Find where the given text appears and provide that cell's center as [X, Y] coordinate. 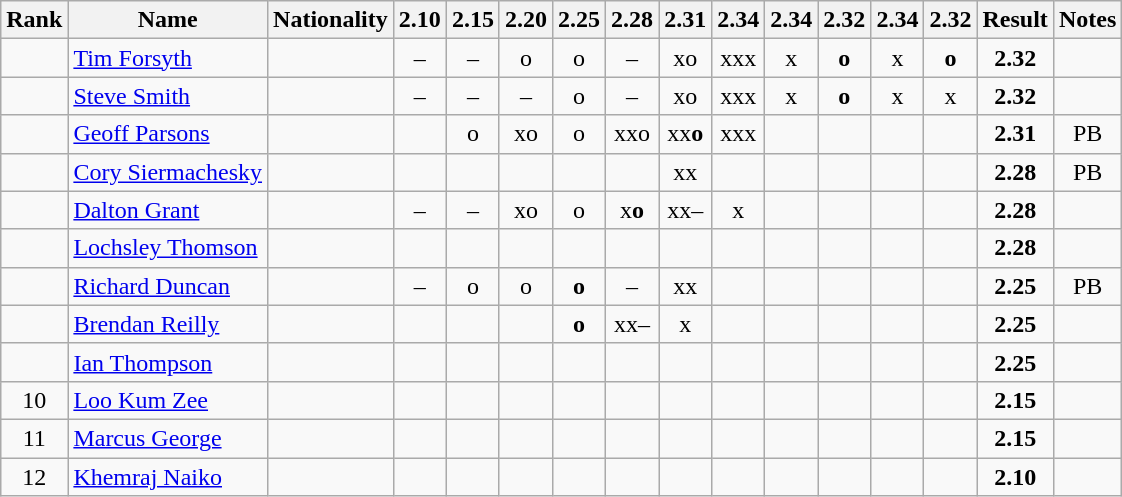
Richard Duncan [168, 286]
Geoff Parsons [168, 134]
Nationality [331, 20]
Rank [34, 20]
Ian Thompson [168, 362]
Name [168, 20]
Loo Kum Zee [168, 400]
Lochsley Thomson [168, 248]
11 [34, 438]
Result [1015, 20]
Brendan Reilly [168, 324]
Cory Siermachesky [168, 172]
Notes [1087, 20]
Tim Forsyth [168, 58]
Khemraj Naiko [168, 477]
12 [34, 477]
Dalton Grant [168, 210]
10 [34, 400]
Marcus George [168, 438]
2.20 [526, 20]
Steve Smith [168, 96]
